Search for the cell housing the specified text and yield its (X, Y) center coordinate. 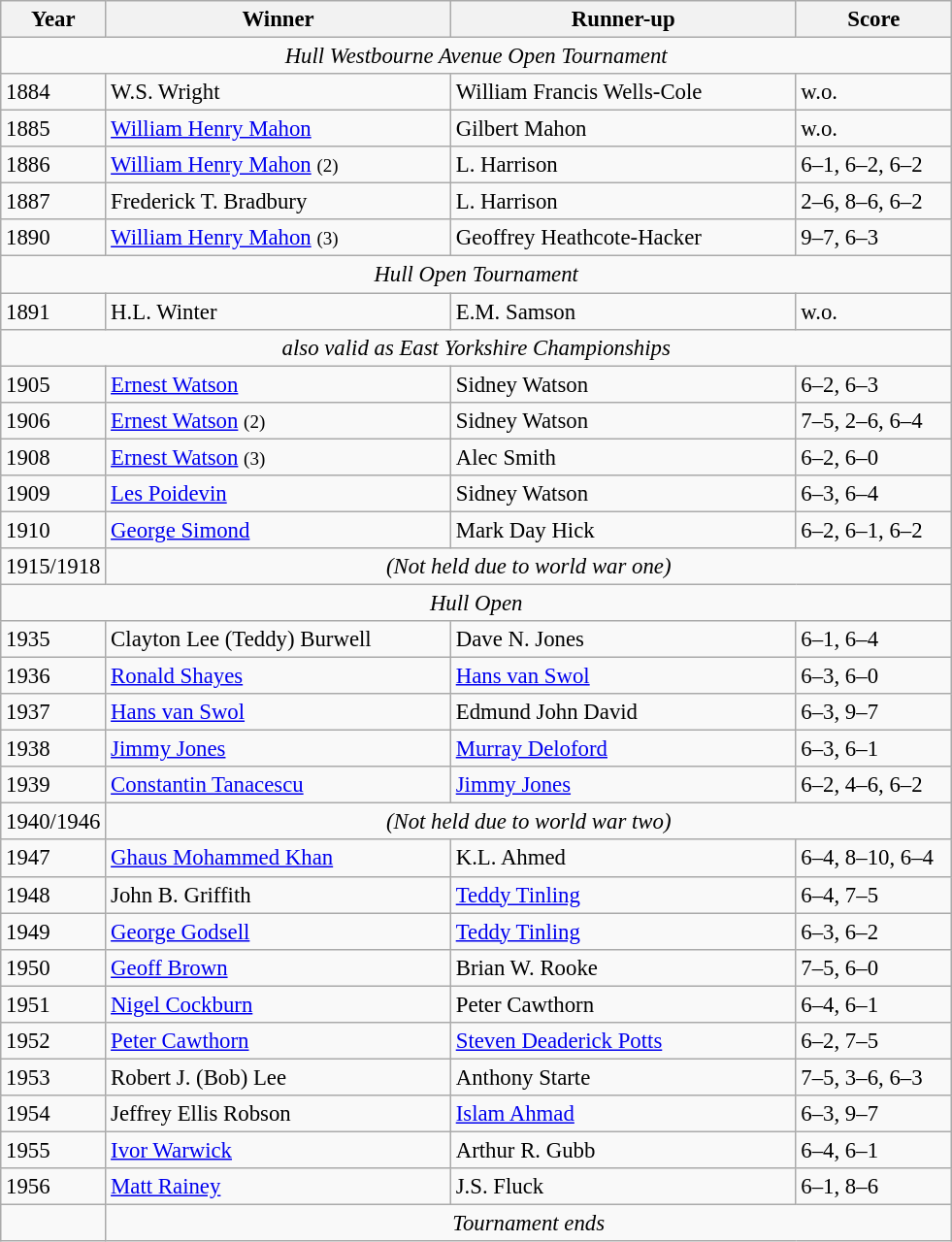
1915/1918 (53, 567)
6–1, 8–6 (873, 1187)
1887 (53, 202)
6–2, 4–6, 6–2 (873, 785)
Ronald Shayes (279, 676)
1949 (53, 931)
Hull Open (476, 603)
1952 (53, 1041)
1956 (53, 1187)
1909 (53, 494)
6–4, 7–5 (873, 895)
H.L. Winter (279, 311)
J.S. Fluck (623, 1187)
1885 (53, 129)
6–2, 6–0 (873, 457)
1890 (53, 238)
6–2, 7–5 (873, 1041)
E.M. Samson (623, 311)
Arthur R. Gubb (623, 1150)
Winner (279, 19)
1884 (53, 92)
Mark Day Hick (623, 530)
1938 (53, 749)
1953 (53, 1077)
K.L. Ahmed (623, 859)
1908 (53, 457)
Robert J. (Bob) Lee (279, 1077)
1936 (53, 676)
1955 (53, 1150)
W.S. Wright (279, 92)
Hull Open Tournament (476, 275)
1948 (53, 895)
Constantin Tanacescu (279, 785)
6–2, 6–1, 6–2 (873, 530)
Islam Ahmad (623, 1114)
Gilbert Mahon (623, 129)
6–3, 6–2 (873, 931)
6–3, 6–1 (873, 749)
6–1, 6–2, 6–2 (873, 165)
6–2, 6–3 (873, 384)
William Henry Mahon (279, 129)
Steven Deaderick Potts (623, 1041)
William Francis Wells-Cole (623, 92)
1954 (53, 1114)
Runner-up (623, 19)
Jeffrey Ellis Robson (279, 1114)
1937 (53, 712)
Ernest Watson (279, 384)
1886 (53, 165)
7–5, 2–6, 6–4 (873, 420)
Nigel Cockburn (279, 1004)
6–1, 6–4 (873, 639)
William Henry Mahon (3) (279, 238)
Alec Smith (623, 457)
Ivor Warwick (279, 1150)
1939 (53, 785)
Dave N. Jones (623, 639)
George Godsell (279, 931)
7–5, 6–0 (873, 967)
Murray Deloford (623, 749)
1891 (53, 311)
6–4, 8–10, 6–4 (873, 859)
6–3, 6–4 (873, 494)
John B. Griffith (279, 895)
Geoffrey Heathcote-Hacker (623, 238)
also valid as East Yorkshire Championships (476, 347)
1950 (53, 967)
1905 (53, 384)
Tournament ends (529, 1224)
Score (873, 19)
Anthony Starte (623, 1077)
Brian W. Rooke (623, 967)
Les Poidevin (279, 494)
1951 (53, 1004)
Ernest Watson (3) (279, 457)
9–7, 6–3 (873, 238)
Geoff Brown (279, 967)
Clayton Lee (Teddy) Burwell (279, 639)
George Simond (279, 530)
1906 (53, 420)
(Not held due to world war two) (529, 822)
1947 (53, 859)
1935 (53, 639)
1910 (53, 530)
William Henry Mahon (2) (279, 165)
Ghaus Mohammed Khan (279, 859)
Edmund John David (623, 712)
1940/1946 (53, 822)
Year (53, 19)
6–3, 6–0 (873, 676)
Hull Westbourne Avenue Open Tournament (476, 56)
7–5, 3–6, 6–3 (873, 1077)
Frederick T. Bradbury (279, 202)
2–6, 8–6, 6–2 (873, 202)
(Not held due to world war one) (529, 567)
Ernest Watson (2) (279, 420)
Matt Rainey (279, 1187)
